Pinpoint the cell where the given text exists, returning its [x, y] midpoint coordinate. 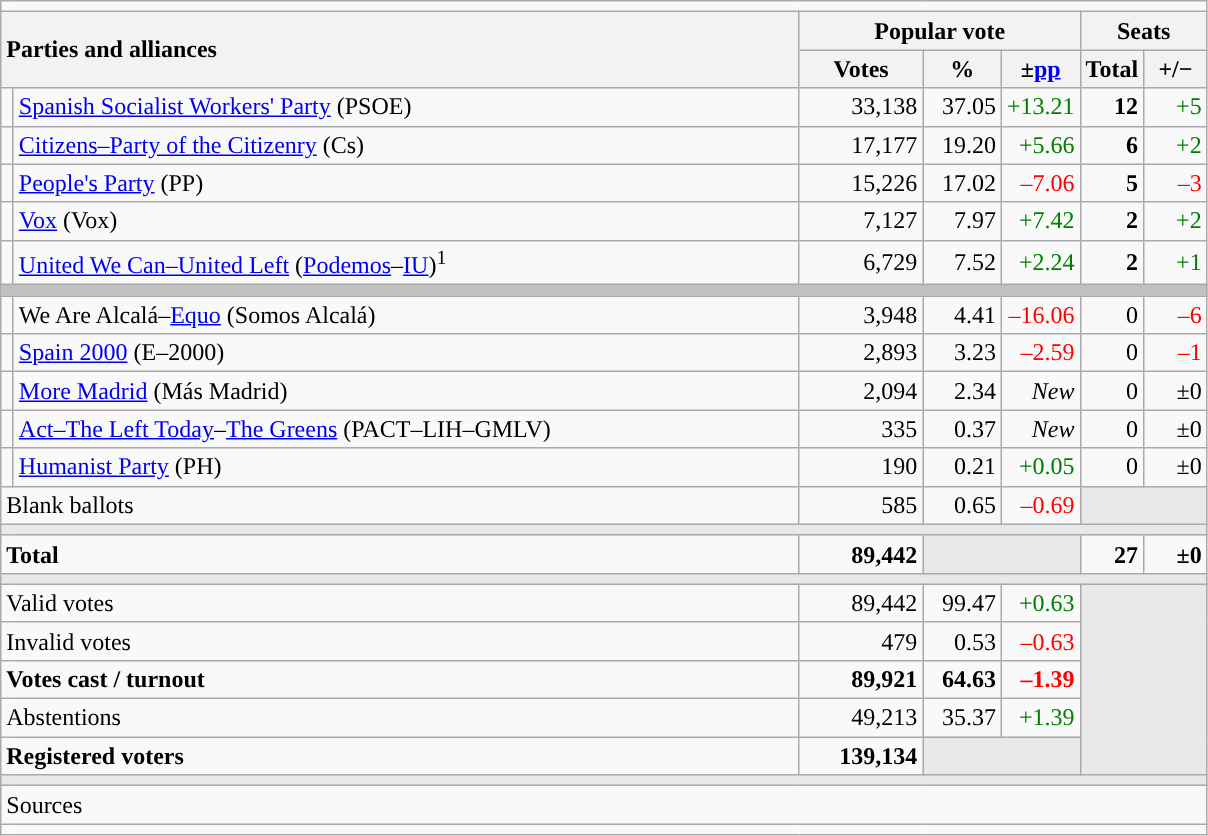
6 [1112, 145]
12 [1112, 107]
35.37 [962, 718]
89,921 [861, 679]
Popular vote [940, 31]
0.65 [962, 505]
+13.21 [1040, 107]
Vox (Vox) [406, 221]
Votes [861, 69]
2,893 [861, 353]
–3 [1176, 183]
More Madrid (Más Madrid) [406, 391]
Blank ballots [400, 505]
Abstentions [400, 718]
2,094 [861, 391]
Parties and alliances [400, 50]
64.63 [962, 679]
+5.66 [1040, 145]
+0.05 [1040, 467]
–7.06 [1040, 183]
335 [861, 429]
49,213 [861, 718]
Spanish Socialist Workers' Party (PSOE) [406, 107]
27 [1112, 554]
–1 [1176, 353]
–16.06 [1040, 315]
±pp [1040, 69]
3.23 [962, 353]
People's Party (PP) [406, 183]
+2.24 [1040, 262]
6,729 [861, 262]
139,134 [861, 756]
+0.63 [1040, 603]
–0.69 [1040, 505]
–0.63 [1040, 641]
Registered voters [400, 756]
Seats [1144, 31]
–6 [1176, 315]
3,948 [861, 315]
7.52 [962, 262]
37.05 [962, 107]
15,226 [861, 183]
Invalid votes [400, 641]
+5 [1176, 107]
+7.42 [1040, 221]
+/− [1176, 69]
479 [861, 641]
17,177 [861, 145]
0.37 [962, 429]
7,127 [861, 221]
19.20 [962, 145]
We Are Alcalá–Equo (Somos Alcalá) [406, 315]
+1.39 [1040, 718]
Sources [604, 805]
17.02 [962, 183]
585 [861, 505]
–2.59 [1040, 353]
5 [1112, 183]
United We Can–United Left (Podemos–IU)1 [406, 262]
Act–The Left Today–The Greens (PACT–LIH–GMLV) [406, 429]
Valid votes [400, 603]
4.41 [962, 315]
Votes cast / turnout [400, 679]
0.21 [962, 467]
7.97 [962, 221]
–1.39 [1040, 679]
Spain 2000 (E–2000) [406, 353]
% [962, 69]
Humanist Party (PH) [406, 467]
0.53 [962, 641]
33,138 [861, 107]
+1 [1176, 262]
Citizens–Party of the Citizenry (Cs) [406, 145]
190 [861, 467]
99.47 [962, 603]
2.34 [962, 391]
